Pinpoint the cell where the given text exists, returning its (x, y) midpoint coordinate. 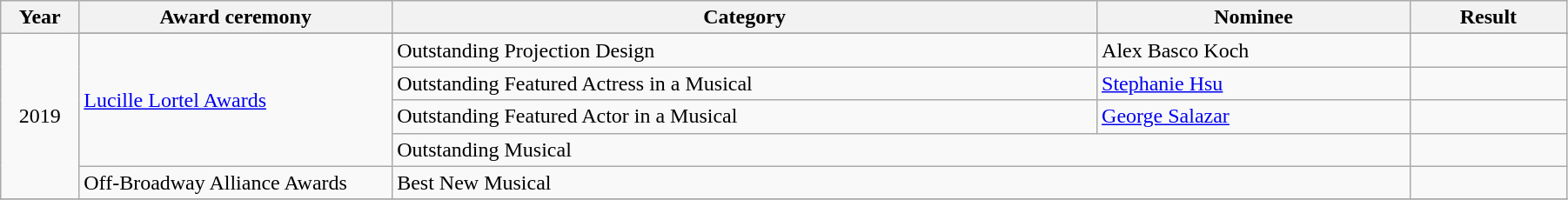
Lucille Lortel Awards (236, 100)
Outstanding Featured Actor in a Musical (745, 117)
Nominee (1254, 17)
Off-Broadway Alliance Awards (236, 183)
Award ceremony (236, 17)
Outstanding Featured Actress in a Musical (745, 83)
Year (40, 17)
George Salazar (1254, 117)
Category (745, 17)
Outstanding Projection Design (745, 50)
Stephanie Hsu (1254, 83)
Result (1488, 17)
Alex Basco Koch (1254, 50)
Best New Musical (901, 183)
2019 (40, 117)
Outstanding Musical (901, 150)
